Identify which cell holds the provided text, then report its (X, Y) central coordinate. 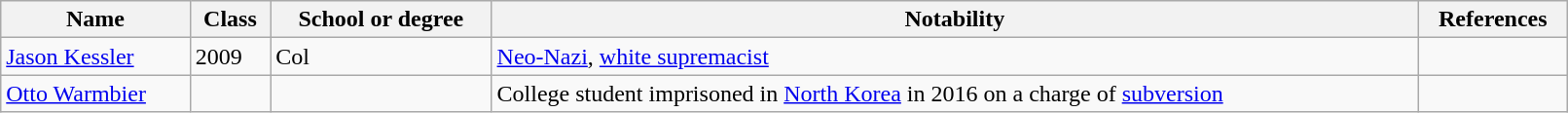
Notability (955, 19)
References (1493, 19)
Jason Kessler (95, 56)
Neo-Nazi, white supremacist (955, 56)
2009 (230, 56)
Col (382, 56)
College student imprisoned in North Korea in 2016 on a charge of subversion (955, 94)
Otto Warmbier (95, 94)
Class (230, 19)
Name (95, 19)
School or degree (382, 19)
